Identify which cell holds the provided text, then report its (X, Y) central coordinate. 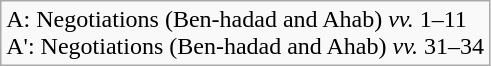
A: Negotiations (Ben-hadad and Ahab) vv. 1–11A': Negotiations (Ben-hadad and Ahab) vv. 31–34 (246, 34)
